Identify which cell holds the provided text, then report its [X, Y] central coordinate. 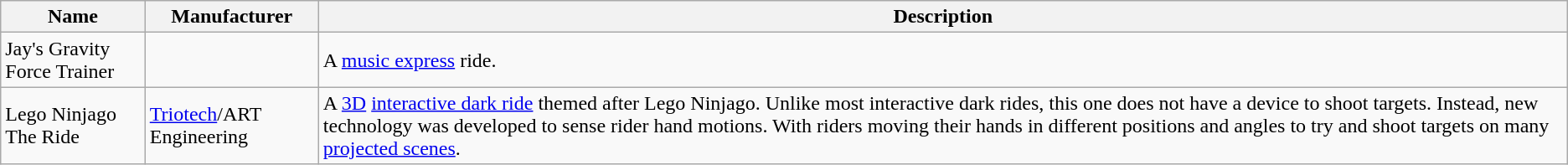
Lego Ninjago The Ride [73, 126]
Description [943, 17]
Jay's Gravity Force Trainer [73, 60]
Name [73, 17]
A music express ride. [943, 60]
Manufacturer [231, 17]
Triotech/ART Engineering [231, 126]
